Return (x, y) of the center of cell containing provided text 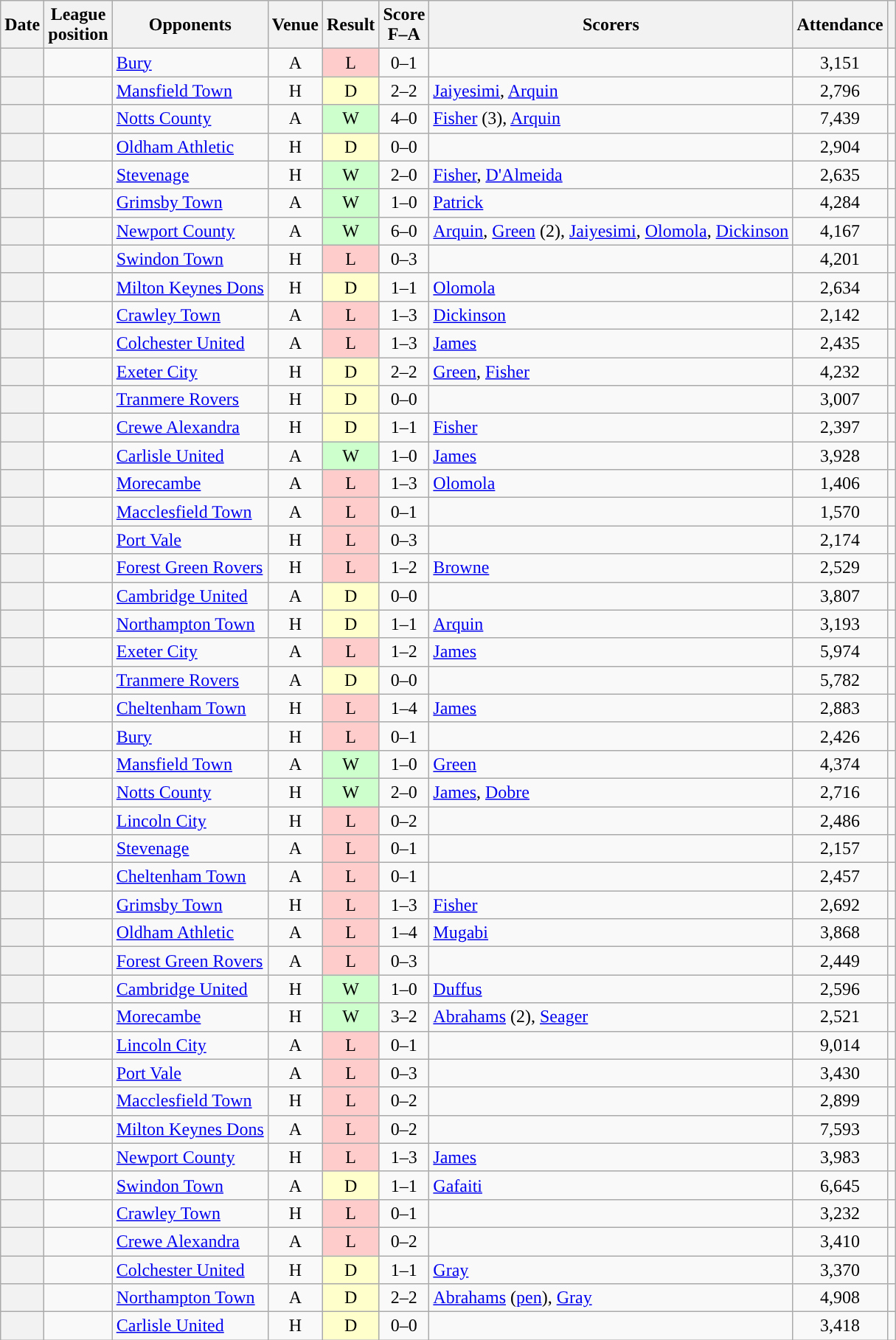
ScoreF–A (404, 25)
2,486 (840, 821)
1,570 (840, 512)
Green (611, 764)
4,284 (840, 203)
Abrahams (2), Seager (611, 1017)
Date (22, 25)
2,426 (840, 736)
5,782 (840, 680)
7,593 (840, 1129)
2,692 (840, 905)
3,370 (840, 1269)
Fisher, D'Almeida (611, 175)
2,529 (840, 568)
2,899 (840, 1101)
Browne (611, 568)
3,430 (840, 1073)
4,167 (840, 231)
3,928 (840, 456)
Mugabi (611, 933)
Duffus (611, 989)
2,883 (840, 708)
Result (350, 25)
2,716 (840, 792)
James, Dobre (611, 792)
4–0 (404, 119)
6,645 (840, 1185)
2,904 (840, 147)
2,397 (840, 428)
Leagueposition (78, 25)
Green, Fisher (611, 371)
Gray (611, 1269)
Dickinson (611, 315)
2,596 (840, 989)
Abrahams (pen), Gray (611, 1298)
3,807 (840, 596)
3,868 (840, 933)
3,232 (840, 1213)
3,983 (840, 1157)
4,374 (840, 764)
4,201 (840, 259)
6–0 (404, 231)
Gafaiti (611, 1185)
7,439 (840, 119)
3,193 (840, 624)
4,232 (840, 371)
4,908 (840, 1298)
Scorers (611, 25)
3,151 (840, 63)
3,007 (840, 400)
Arquin, Green (2), Jaiyesimi, Olomola, Dickinson (611, 231)
9,014 (840, 1045)
5,974 (840, 652)
Arquin (611, 624)
Jaiyesimi, Arquin (611, 91)
2,634 (840, 287)
2,142 (840, 315)
2,457 (840, 877)
Fisher (3), Arquin (611, 119)
2,635 (840, 175)
3–2 (404, 1017)
Opponents (190, 25)
Patrick (611, 203)
2,796 (840, 91)
Venue (295, 25)
1,406 (840, 484)
Attendance (840, 25)
3,410 (840, 1241)
2,449 (840, 961)
2,174 (840, 540)
2,435 (840, 343)
2,521 (840, 1017)
3,418 (840, 1326)
2,157 (840, 849)
